For the text-containing cell, return its midpoint in (x, y) coordinate format. 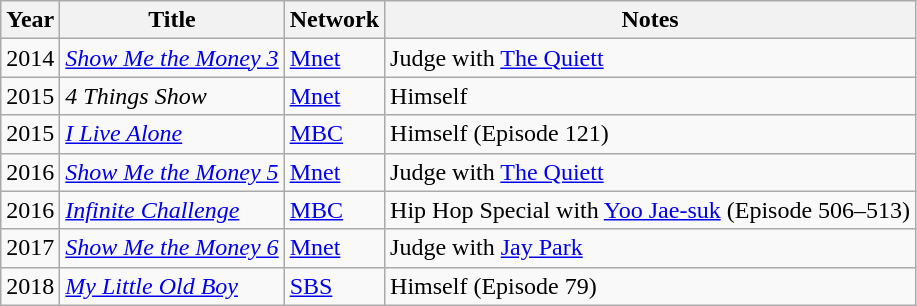
I Live Alone (172, 134)
2014 (30, 58)
Himself (Episode 121) (650, 134)
Show Me the Money 5 (172, 172)
Infinite Challenge (172, 210)
Himself (650, 96)
2017 (30, 248)
Judge with Jay Park (650, 248)
SBS (334, 286)
Hip Hop Special with Yoo Jae-suk (Episode 506–513) (650, 210)
Network (334, 20)
2018 (30, 286)
Show Me the Money 6 (172, 248)
4 Things Show (172, 96)
My Little Old Boy (172, 286)
Himself (Episode 79) (650, 286)
Notes (650, 20)
Show Me the Money 3 (172, 58)
Year (30, 20)
Title (172, 20)
